Provide the (X, Y) coordinate of the cell's center where the given text is located.  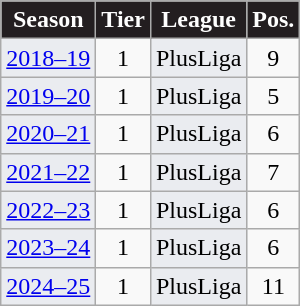
9 (274, 58)
Pos. (274, 20)
2024–25 (48, 286)
11 (274, 286)
2023–24 (48, 248)
2021–22 (48, 172)
5 (274, 96)
2018–19 (48, 58)
7 (274, 172)
2020–21 (48, 134)
Season (48, 20)
League (198, 20)
2019–20 (48, 96)
2022–23 (48, 210)
Tier (124, 20)
